Extract the [x, y] coordinate from the center of the cell holding the provided text.  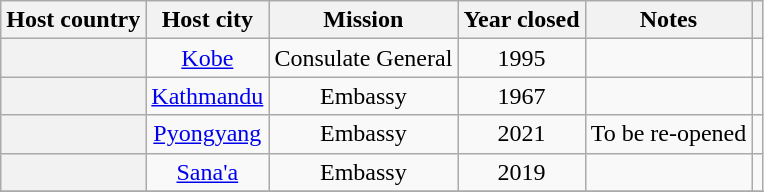
Kathmandu [208, 96]
Kobe [208, 58]
Host city [208, 20]
1995 [522, 58]
Mission [364, 20]
Year closed [522, 20]
Notes [668, 20]
1967 [522, 96]
To be re-opened [668, 134]
Pyongyang [208, 134]
Sana'a [208, 172]
Consulate General [364, 58]
2021 [522, 134]
2019 [522, 172]
Host country [74, 20]
